Output the [x, y] coordinate of the center of the cell containing the given text.  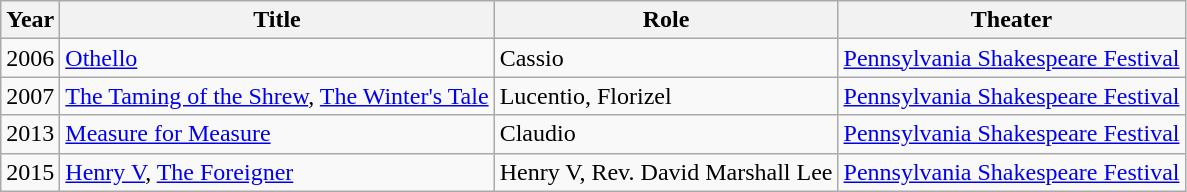
2006 [30, 58]
Measure for Measure [277, 134]
Othello [277, 58]
Cassio [666, 58]
Title [277, 20]
The Taming of the Shrew, The Winter's Tale [277, 96]
2007 [30, 96]
Claudio [666, 134]
Theater [1012, 20]
Year [30, 20]
Henry V, The Foreigner [277, 172]
2015 [30, 172]
Henry V, Rev. David Marshall Lee [666, 172]
Role [666, 20]
Lucentio, Florizel [666, 96]
2013 [30, 134]
